Provide the [X, Y] coordinate of the cell's center where the given text is located.  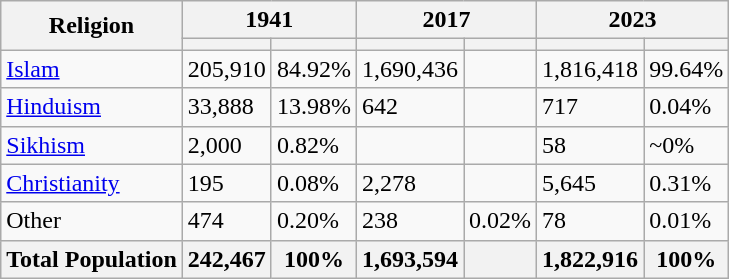
2017 [446, 20]
2,278 [410, 183]
1,822,916 [590, 259]
1,693,594 [410, 259]
2,000 [226, 145]
0.82% [314, 145]
84.92% [314, 69]
99.64% [686, 69]
242,467 [226, 259]
0.31% [686, 183]
Other [92, 221]
Sikhism [92, 145]
Hinduism [92, 107]
0.08% [314, 183]
5,645 [590, 183]
78 [590, 221]
Religion [92, 26]
Christianity [92, 183]
195 [226, 183]
0.04% [686, 107]
13.98% [314, 107]
58 [590, 145]
1941 [269, 20]
0.02% [500, 221]
717 [590, 107]
33,888 [226, 107]
~0% [686, 145]
Total Population [92, 259]
0.01% [686, 221]
1,816,418 [590, 69]
2023 [633, 20]
0.20% [314, 221]
205,910 [226, 69]
238 [410, 221]
Islam [92, 69]
642 [410, 107]
1,690,436 [410, 69]
474 [226, 221]
